Extract the [X, Y] coordinate from the center of the cell holding the provided text.  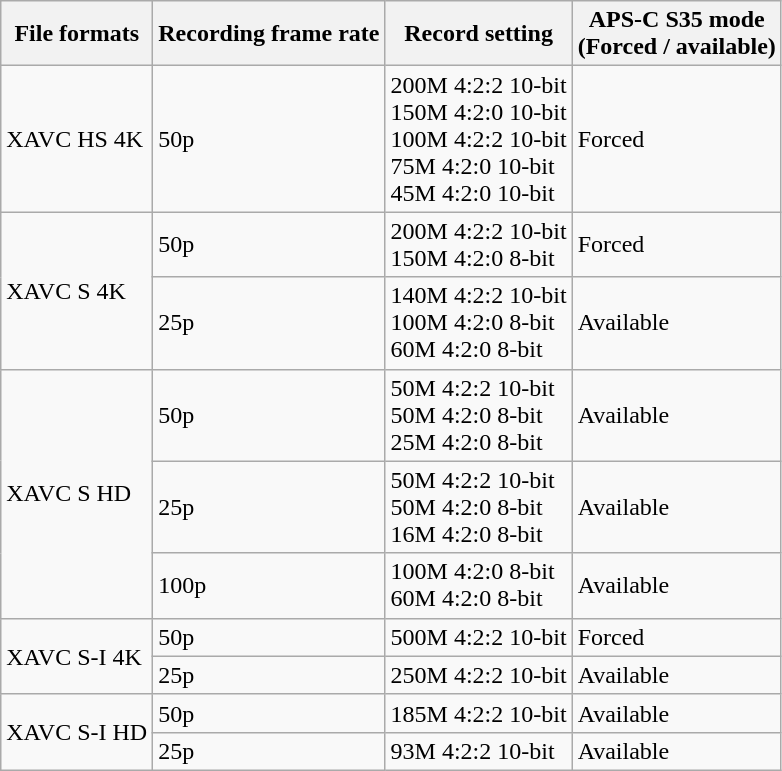
200M 4:2:2 10-bit150M 4:2:0 8-bit [478, 244]
185M 4:2:2 10-bit [478, 713]
XAVC S HD [77, 494]
Record setting [478, 34]
200M 4:2:2 10-bit150M 4:2:0 10-bit100M 4:2:2 10-bit75M 4:2:0 10-bit45M 4:2:0 10-bit [478, 139]
XAVC S-I 4K [77, 656]
50M 4:2:2 10-bit50M 4:2:0 8-bit16M 4:2:0 8-bit [478, 507]
XAVC S 4K [77, 290]
100M 4:2:0 8-bit60M 4:2:0 8-bit [478, 586]
File formats [77, 34]
Recording frame rate [269, 34]
50M 4:2:2 10-bit50M 4:2:0 8-bit25M 4:2:0 8-bit [478, 415]
APS-C S35 mode(Forced / available) [676, 34]
140M 4:2:2 10-bit100M 4:2:0 8-bit60M 4:2:0 8-bit [478, 323]
93M 4:2:2 10-bit [478, 751]
XAVC S-I HD [77, 732]
500M 4:2:2 10-bit [478, 637]
250M 4:2:2 10-bit [478, 675]
XAVC HS 4K [77, 139]
100p [269, 586]
